Provide the [x, y] coordinate of the cell's center where the given text is located.  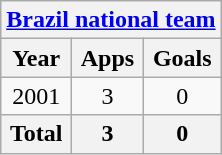
Apps [108, 58]
2001 [36, 96]
Brazil national team [111, 20]
Year [36, 58]
Total [36, 134]
Goals [182, 58]
